Output the [X, Y] coordinate of the center of the cell containing the given text.  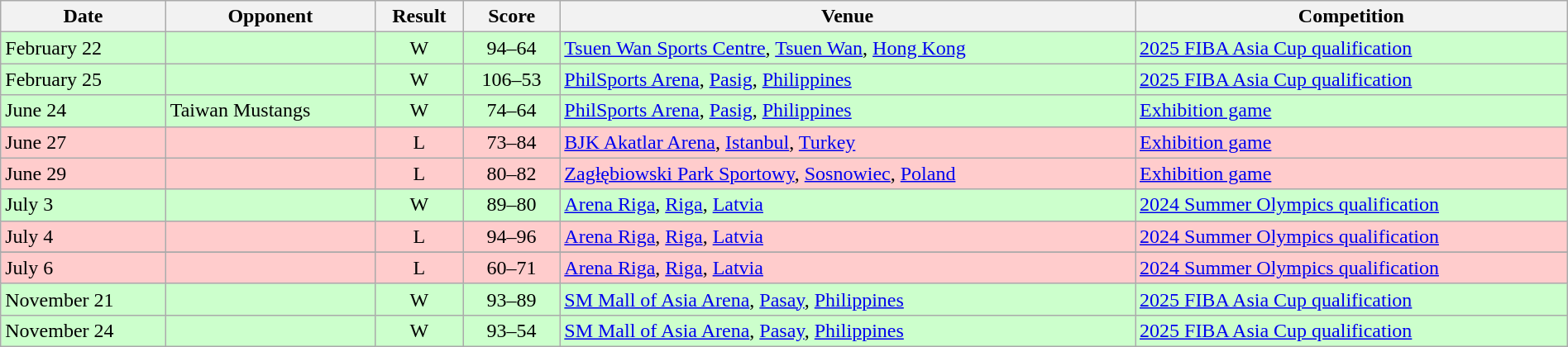
June 29 [83, 173]
June 24 [83, 111]
November 21 [83, 299]
74–64 [511, 111]
106–53 [511, 79]
November 24 [83, 330]
BJK Akatlar Arena, Istanbul, Turkey [848, 142]
July 4 [83, 236]
94–64 [511, 48]
80–82 [511, 173]
Competition [1351, 17]
60–71 [511, 268]
93–54 [511, 330]
Result [418, 17]
Score [511, 17]
February 25 [83, 79]
February 22 [83, 48]
July 3 [83, 205]
Opponent [270, 17]
July 6 [83, 268]
89–80 [511, 205]
73–84 [511, 142]
Taiwan Mustangs [270, 111]
Tsuen Wan Sports Centre, Tsuen Wan, Hong Kong [848, 48]
Zagłębiowski Park Sportowy, Sosnowiec, Poland [848, 173]
94–96 [511, 236]
Date [83, 17]
Venue [848, 17]
93–89 [511, 299]
June 27 [83, 142]
